Return [X, Y] of the center of cell containing provided text 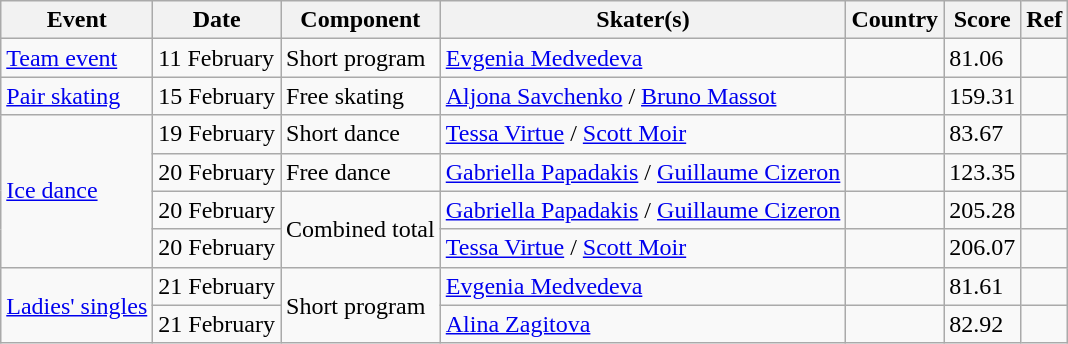
Combined total [360, 229]
19 February [217, 134]
Component [360, 20]
Aljona Savchenko / Bruno Massot [643, 96]
82.92 [982, 324]
81.06 [982, 58]
Free dance [360, 172]
Ladies' singles [77, 305]
15 February [217, 96]
Score [982, 20]
11 February [217, 58]
Date [217, 20]
Pair skating [77, 96]
Short dance [360, 134]
Skater(s) [643, 20]
Ice dance [77, 191]
Ref [1044, 20]
206.07 [982, 248]
159.31 [982, 96]
Alina Zagitova [643, 324]
Event [77, 20]
205.28 [982, 210]
123.35 [982, 172]
Country [895, 20]
83.67 [982, 134]
81.61 [982, 286]
Free skating [360, 96]
Team event [77, 58]
